Return the [x, y] coordinate for the center point of the cell that contains the specified text.  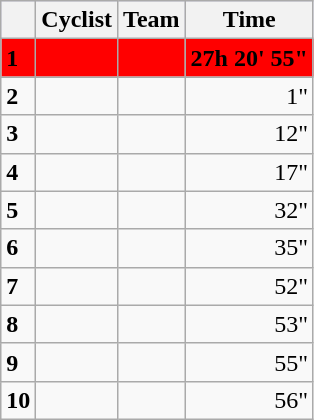
2 [18, 96]
56" [249, 400]
12" [249, 134]
53" [249, 324]
10 [18, 400]
Cyclist [77, 20]
3 [18, 134]
7 [18, 286]
8 [18, 324]
Team [152, 20]
5 [18, 210]
17" [249, 172]
27h 20' 55" [249, 58]
52" [249, 286]
35" [249, 248]
32" [249, 210]
6 [18, 248]
Time [249, 20]
4 [18, 172]
9 [18, 362]
55" [249, 362]
1" [249, 96]
1 [18, 58]
